Scan for the cell matching the given text and deliver its (x, y) coordinate at center. 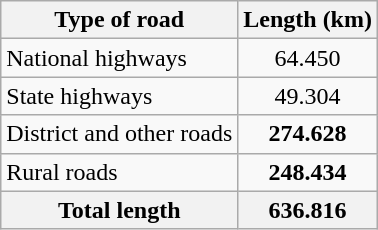
248.434 (308, 172)
National highways (120, 58)
Length (km) (308, 20)
64.450 (308, 58)
Type of road (120, 20)
Total length (120, 210)
49.304 (308, 96)
Rural roads (120, 172)
District and other roads (120, 134)
636.816 (308, 210)
274.628 (308, 134)
State highways (120, 96)
